Extract the (X, Y) coordinate from the center of the cell holding the provided text.  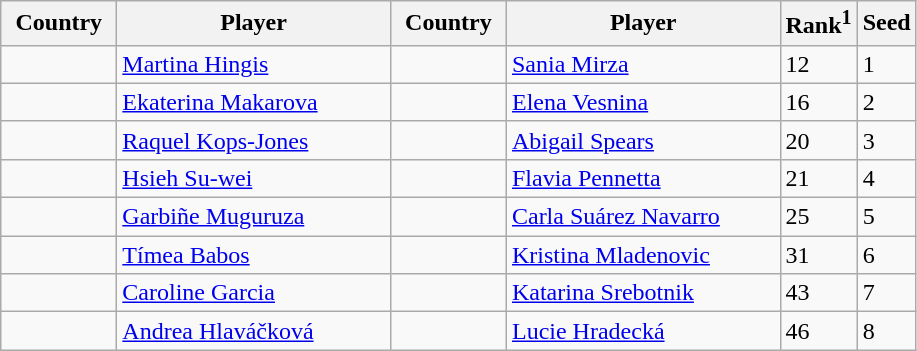
Abigail Spears (643, 140)
Kristina Mladenovic (643, 255)
Elena Vesnina (643, 102)
8 (886, 331)
6 (886, 255)
16 (818, 102)
Caroline Garcia (254, 293)
46 (818, 331)
Flavia Pennetta (643, 178)
31 (818, 255)
Carla Suárez Navarro (643, 217)
Lucie Hradecká (643, 331)
5 (886, 217)
Hsieh Su-wei (254, 178)
Martina Hingis (254, 64)
Andrea Hlaváčková (254, 331)
20 (818, 140)
Seed (886, 24)
1 (886, 64)
25 (818, 217)
Raquel Kops-Jones (254, 140)
Rank1 (818, 24)
21 (818, 178)
7 (886, 293)
Ekaterina Makarova (254, 102)
Tímea Babos (254, 255)
Sania Mirza (643, 64)
Katarina Srebotnik (643, 293)
43 (818, 293)
Garbiñe Muguruza (254, 217)
2 (886, 102)
3 (886, 140)
4 (886, 178)
12 (818, 64)
